Find where the given text appears and provide that cell's center as (x, y) coordinate. 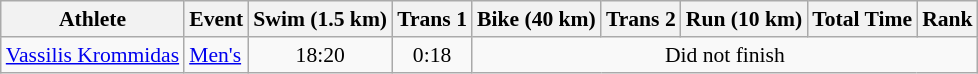
Swim (1.5 km) (320, 19)
Athlete (92, 19)
Total Time (862, 19)
Men's (216, 55)
Rank (948, 19)
Event (216, 19)
Trans 1 (432, 19)
Did not finish (725, 55)
0:18 (432, 55)
Vassilis Krommidas (92, 55)
18:20 (320, 55)
Trans 2 (641, 19)
Run (10 km) (744, 19)
Bike (40 km) (536, 19)
